Provide the [X, Y] coordinate of the cell's center where the given text is located.  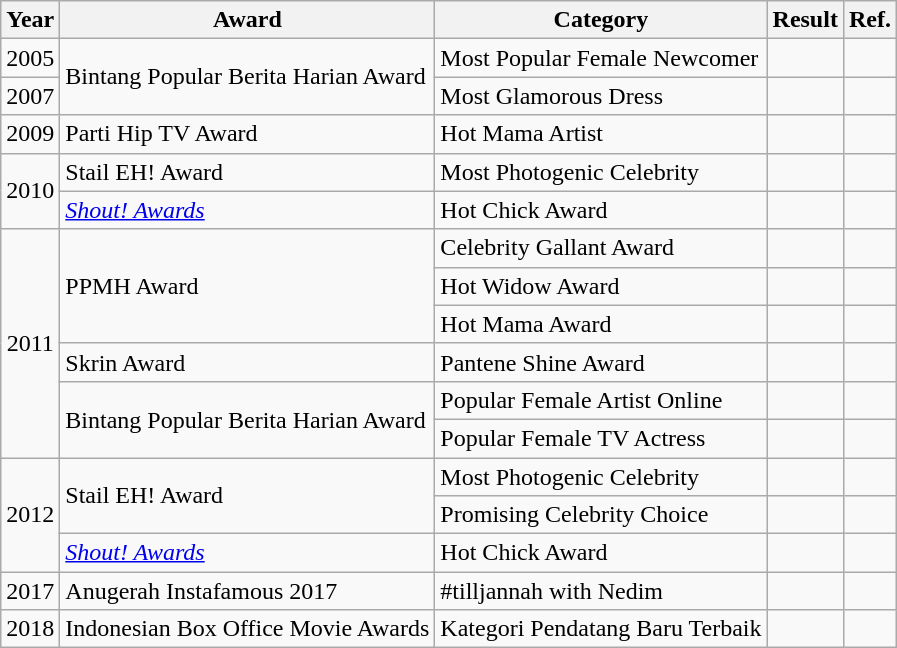
Celebrity Gallant Award [601, 248]
Category [601, 20]
Popular Female Artist Online [601, 400]
Anugerah Instafamous 2017 [248, 591]
Kategori Pendatang Baru Terbaik [601, 629]
Most Popular Female Newcomer [601, 58]
2012 [30, 515]
2017 [30, 591]
2005 [30, 58]
Pantene Shine Award [601, 362]
Hot Mama Award [601, 324]
#tilljannah with Nedim [601, 591]
2009 [30, 134]
2007 [30, 96]
Indonesian Box Office Movie Awards [248, 629]
Promising Celebrity Choice [601, 515]
PPMH Award [248, 286]
Hot Mama Artist [601, 134]
Result [805, 20]
Award [248, 20]
Hot Widow Award [601, 286]
2011 [30, 343]
2018 [30, 629]
Ref. [870, 20]
2010 [30, 191]
Most Glamorous Dress [601, 96]
Parti Hip TV Award [248, 134]
Year [30, 20]
Popular Female TV Actress [601, 438]
Skrin Award [248, 362]
